Search for the cell housing the specified text and yield its (X, Y) center coordinate. 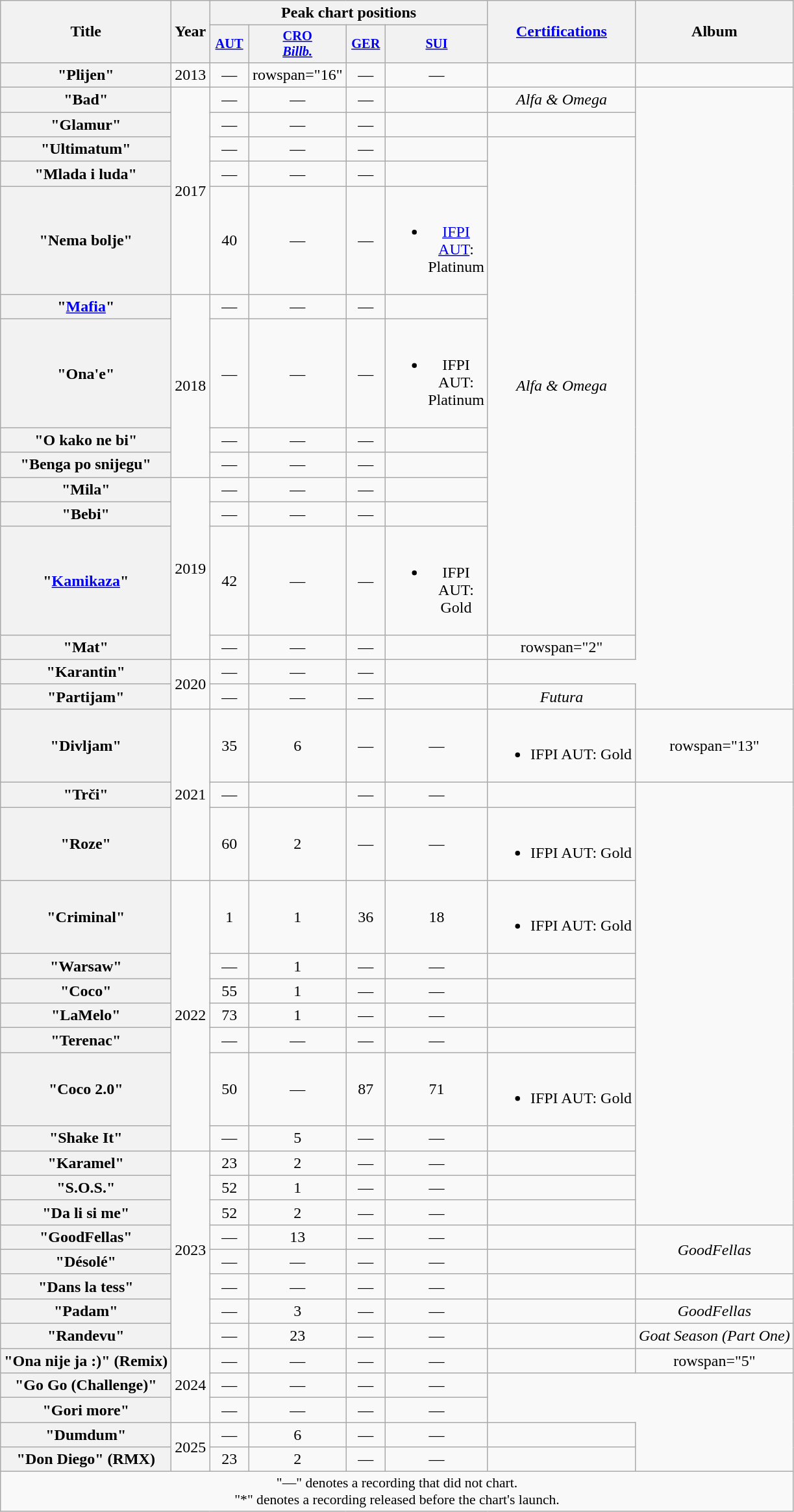
"Ultimatum" (86, 149)
"LaMelo" (86, 1016)
"Roze" (86, 844)
2018 (191, 385)
"O kako ne bi" (86, 440)
"Don Diego" (RMX) (86, 1459)
35 (230, 745)
"Mila" (86, 489)
"Désolé" (86, 1262)
18 (437, 918)
"S.O.S." (86, 1188)
2025 (191, 1447)
rowspan="5" (715, 1361)
2023 (191, 1249)
Title (86, 32)
60 (230, 844)
"Ona nije ja :)" (Remix) (86, 1361)
GER (366, 44)
"Coco" (86, 991)
rowspan="2" (561, 647)
Certifications (561, 32)
SUI (437, 44)
"Mafia" (86, 307)
"Partijam" (86, 696)
87 (366, 1089)
"Criminal" (86, 918)
2021 (191, 794)
"Trči" (86, 795)
"Shake It" (86, 1138)
73 (230, 1016)
50 (230, 1089)
AUT (230, 44)
"Ona'e" (86, 374)
"Benga po snijegu" (86, 465)
"Nema bolje" (86, 240)
40 (230, 240)
42 (230, 580)
2022 (191, 1016)
"Dumdum" (86, 1435)
"Mat" (86, 647)
Album (715, 32)
2020 (191, 684)
2017 (191, 191)
"Bad" (86, 100)
"Da li si me" (86, 1212)
"Mlada i luda" (86, 174)
"Kamikaza" (86, 580)
2024 (191, 1385)
Peak chart positions (349, 13)
"Randevu" (86, 1336)
"Gori more" (86, 1410)
"Karantin" (86, 672)
"Terenac" (86, 1040)
5 (297, 1138)
"Glamur" (86, 125)
2013 (191, 75)
3 (297, 1311)
rowspan="16" (297, 75)
Year (191, 32)
"Bebi" (86, 514)
55 (230, 991)
Futura (561, 696)
"Go Go (Challenge)" (86, 1385)
71 (437, 1089)
2019 (191, 568)
"Karamel" (86, 1163)
CROBillb. (297, 44)
"Padam" (86, 1311)
36 (366, 918)
"GoodFellas" (86, 1237)
"Plijen" (86, 75)
"Warsaw" (86, 966)
13 (297, 1237)
Goat Season (Part One) (715, 1336)
"Divljam" (86, 745)
"Coco 2.0" (86, 1089)
"Dans la tess" (86, 1286)
rowspan="13" (715, 745)
"—" denotes a recording that did not chart."*" denotes a recording released before the chart's launch. (397, 1491)
